Extract the (X, Y) coordinate from the center of the cell holding the provided text.  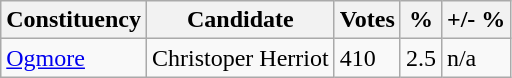
Votes (367, 20)
410 (367, 58)
Candidate (240, 20)
+/- % (476, 20)
% (420, 20)
Christoper Herriot (240, 58)
2.5 (420, 58)
Constituency (74, 20)
n/a (476, 58)
Ogmore (74, 58)
